Find where the given text appears and provide that cell's center as [x, y] coordinate. 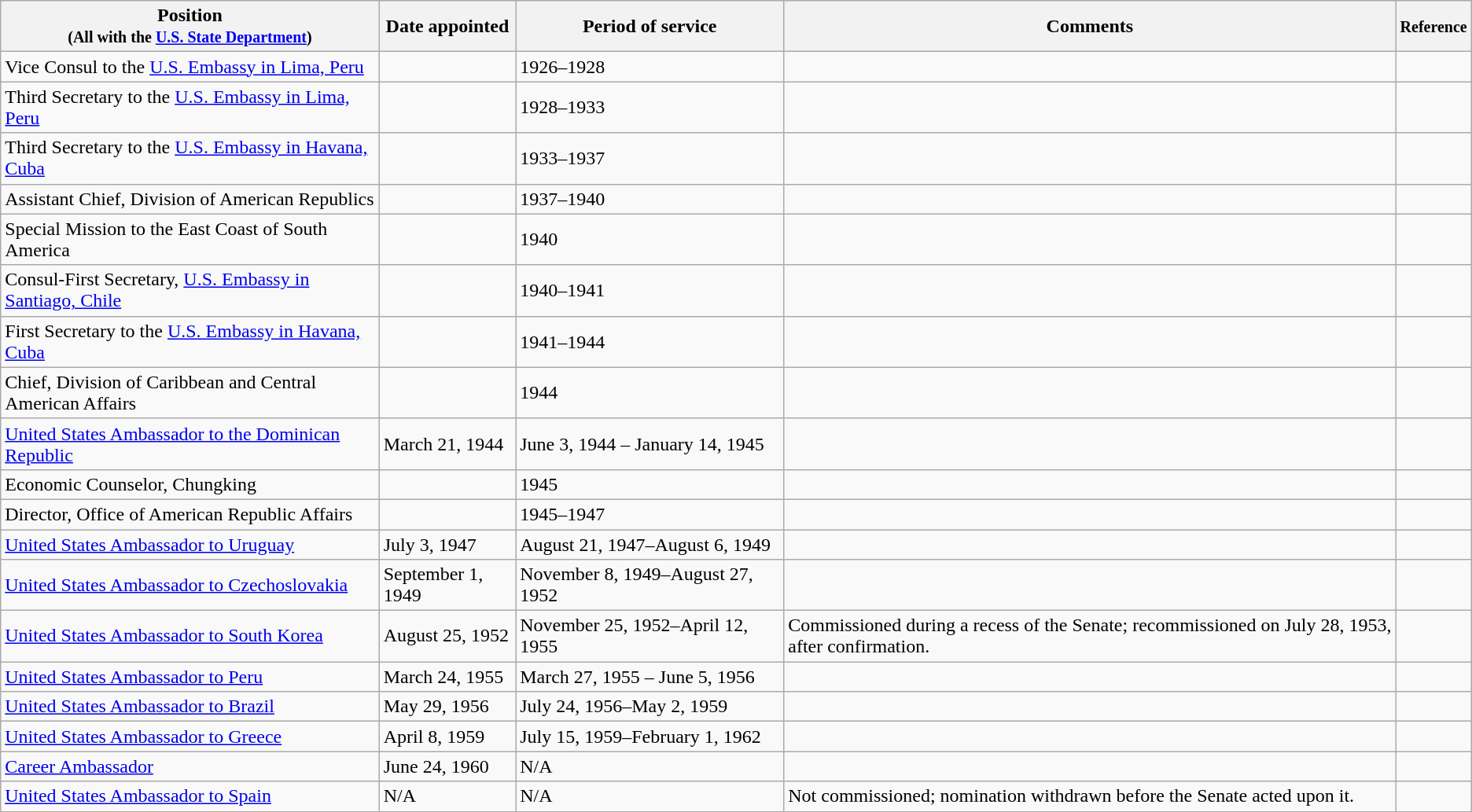
July 3, 1947 [447, 545]
March 27, 1955 – June 5, 1956 [650, 677]
Director, Office of American Republic Affairs [190, 514]
1945 [650, 484]
1945–1947 [650, 514]
Economic Counselor, Chungking [190, 484]
United States Ambassador to Peru [190, 677]
United States Ambassador to South Korea [190, 637]
July 15, 1959–February 1, 1962 [650, 737]
Consul-First Secretary, U.S. Embassy in Santiago, Chile [190, 291]
1944 [650, 393]
United States Ambassador to Uruguay [190, 545]
Chief, Division of Caribbean and Central American Affairs [190, 393]
August 21, 1947–August 6, 1949 [650, 545]
Special Mission to the East Coast of South America [190, 239]
Comments [1090, 27]
November 8, 1949–August 27, 1952 [650, 585]
United States Ambassador to Brazil [190, 707]
Vice Consul to the U.S. Embassy in Lima, Peru [190, 67]
August 25, 1952 [447, 637]
United States Ambassador to Spain [190, 796]
Reference [1433, 27]
March 21, 1944 [447, 443]
Position(All with the U.S. State Department) [190, 27]
1940 [650, 239]
Third Secretary to the U.S. Embassy in Havana, Cuba [190, 159]
1937–1940 [650, 199]
May 29, 1956 [447, 707]
June 3, 1944 – January 14, 1945 [650, 443]
United States Ambassador to the Dominican Republic [190, 443]
1933–1937 [650, 159]
Career Ambassador [190, 766]
First Secretary to the U.S. Embassy in Havana, Cuba [190, 341]
1940–1941 [650, 291]
March 24, 1955 [447, 677]
United States Ambassador to Greece [190, 737]
1928–1933 [650, 107]
Not commissioned; nomination withdrawn before the Senate acted upon it. [1090, 796]
1926–1928 [650, 67]
United States Ambassador to Czechoslovakia [190, 585]
June 24, 1960 [447, 766]
Third Secretary to the U.S. Embassy in Lima, Peru [190, 107]
Assistant Chief, Division of American Republics [190, 199]
Period of service [650, 27]
July 24, 1956–May 2, 1959 [650, 707]
November 25, 1952–April 12, 1955 [650, 637]
1941–1944 [650, 341]
Commissioned during a recess of the Senate; recommissioned on July 28, 1953, after confirmation. [1090, 637]
April 8, 1959 [447, 737]
September 1, 1949 [447, 585]
Date appointed [447, 27]
